Return [X, Y] of the center of cell containing provided text 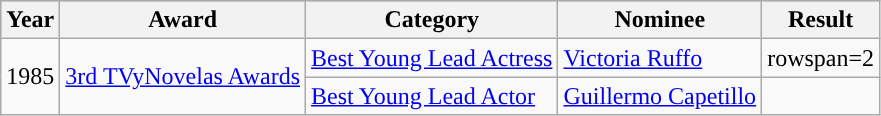
Victoria Ruffo [660, 58]
rowspan=2 [821, 58]
Best Young Lead Actress [432, 58]
3rd TVyNovelas Awards [183, 77]
Nominee [660, 20]
1985 [30, 77]
Category [432, 20]
Guillermo Capetillo [660, 96]
Award [183, 20]
Year [30, 20]
Result [821, 20]
Best Young Lead Actor [432, 96]
